Identify which cell holds the provided text, then report its (x, y) central coordinate. 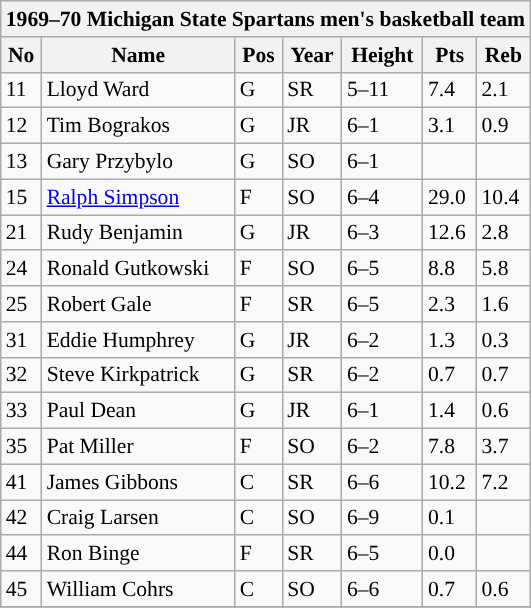
Reb (503, 55)
0.1 (450, 518)
Ralph Simpson (138, 197)
Tim Bograkos (138, 126)
1.3 (450, 340)
5–11 (382, 90)
42 (22, 518)
32 (22, 375)
3.1 (450, 126)
2.1 (503, 90)
Paul Dean (138, 411)
10.4 (503, 197)
Name (138, 55)
31 (22, 340)
7.4 (450, 90)
Pos (259, 55)
Height (382, 55)
2.3 (450, 304)
6–4 (382, 197)
0.9 (503, 126)
5.8 (503, 269)
6–9 (382, 518)
12.6 (450, 233)
Gary Przybylo (138, 162)
No (22, 55)
3.7 (503, 447)
Eddie Humphrey (138, 340)
Ron Binge (138, 554)
11 (22, 90)
35 (22, 447)
1.4 (450, 411)
44 (22, 554)
13 (22, 162)
1969–70 Michigan State Spartans men's basketball team (266, 19)
7.8 (450, 447)
41 (22, 482)
7.2 (503, 482)
8.8 (450, 269)
Craig Larsen (138, 518)
Pat Miller (138, 447)
21 (22, 233)
Robert Gale (138, 304)
James Gibbons (138, 482)
0.3 (503, 340)
45 (22, 589)
Lloyd Ward (138, 90)
Year (312, 55)
0.0 (450, 554)
10.2 (450, 482)
Ronald Gutkowski (138, 269)
29.0 (450, 197)
Rudy Benjamin (138, 233)
12 (22, 126)
William Cohrs (138, 589)
6–3 (382, 233)
Steve Kirkpatrick (138, 375)
2.8 (503, 233)
15 (22, 197)
24 (22, 269)
25 (22, 304)
Pts (450, 55)
1.6 (503, 304)
33 (22, 411)
